Detect which cell encompasses the target text, then output its (X, Y) center coordinate. 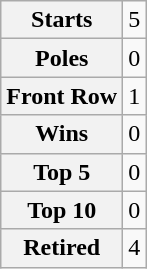
Top 5 (62, 172)
Front Row (62, 96)
4 (134, 248)
Wins (62, 134)
1 (134, 96)
5 (134, 20)
Retired (62, 248)
Starts (62, 20)
Poles (62, 58)
Top 10 (62, 210)
